Detect which cell encompasses the target text, then output its (X, Y) center coordinate. 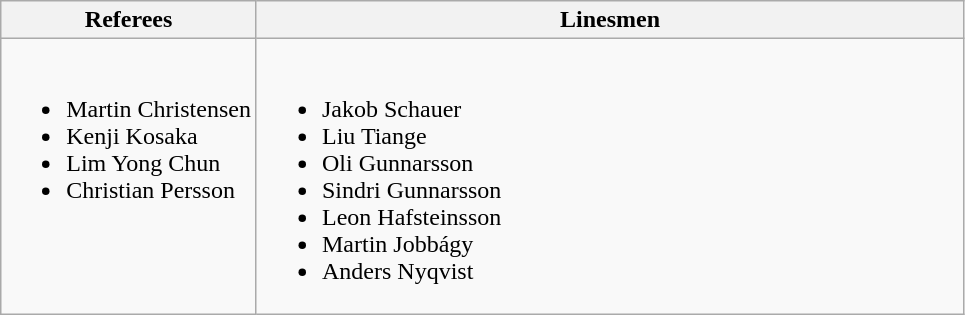
Referees (129, 20)
Linesmen (610, 20)
Jakob Schauer Liu Tiange Oli Gunnarsson Sindri Gunnarsson Leon Hafsteinsson Martin Jobbágy Anders Nyqvist (610, 176)
Martin Christensen Kenji Kosaka Lim Yong Chun Christian Persson (129, 176)
